Identify which cell holds the provided text, then report its [x, y] central coordinate. 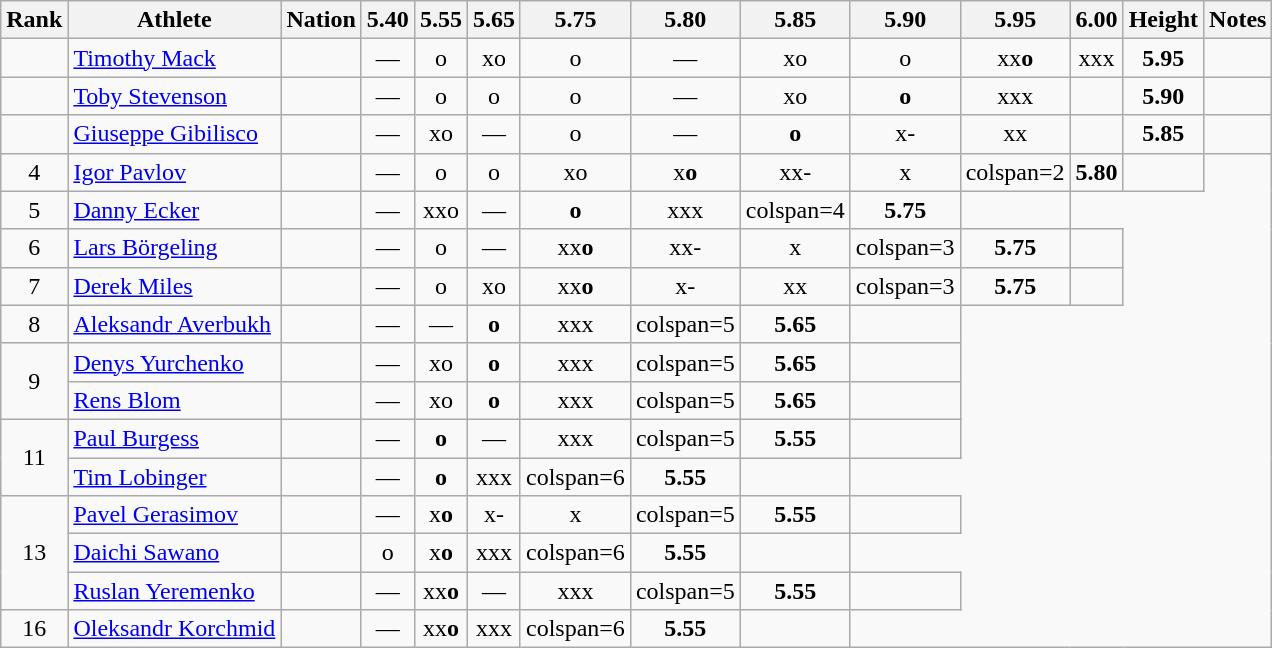
Daichi Sawano [174, 553]
13 [34, 553]
Toby Stevenson [174, 96]
Lars Börgeling [174, 248]
colspan=4 [795, 210]
Height [1163, 20]
Derek Miles [174, 286]
Timothy Mack [174, 58]
Aleksandr Averbukh [174, 324]
Danny Ecker [174, 210]
6.00 [1096, 20]
Rank [34, 20]
Igor Pavlov [174, 172]
Nation [321, 20]
Rens Blom [174, 400]
5 [34, 210]
Paul Burgess [174, 438]
Tim Lobinger [174, 477]
4 [34, 172]
6 [34, 248]
Denys Yurchenko [174, 362]
Oleksandr Korchmid [174, 629]
8 [34, 324]
Ruslan Yeremenko [174, 591]
7 [34, 286]
colspan=2 [1015, 172]
11 [34, 457]
Pavel Gerasimov [174, 515]
Giuseppe Gibilisco [174, 134]
Notes [1238, 20]
5.40 [388, 20]
9 [34, 381]
16 [34, 629]
Athlete [174, 20]
